Determine the [X, Y] coordinate at the center of the cell enclosing the given text.  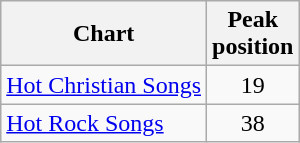
Chart [104, 34]
19 [253, 85]
Hot Christian Songs [104, 85]
38 [253, 123]
Peakposition [253, 34]
Hot Rock Songs [104, 123]
